Scan for the cell matching the given text and deliver its (x, y) coordinate at center. 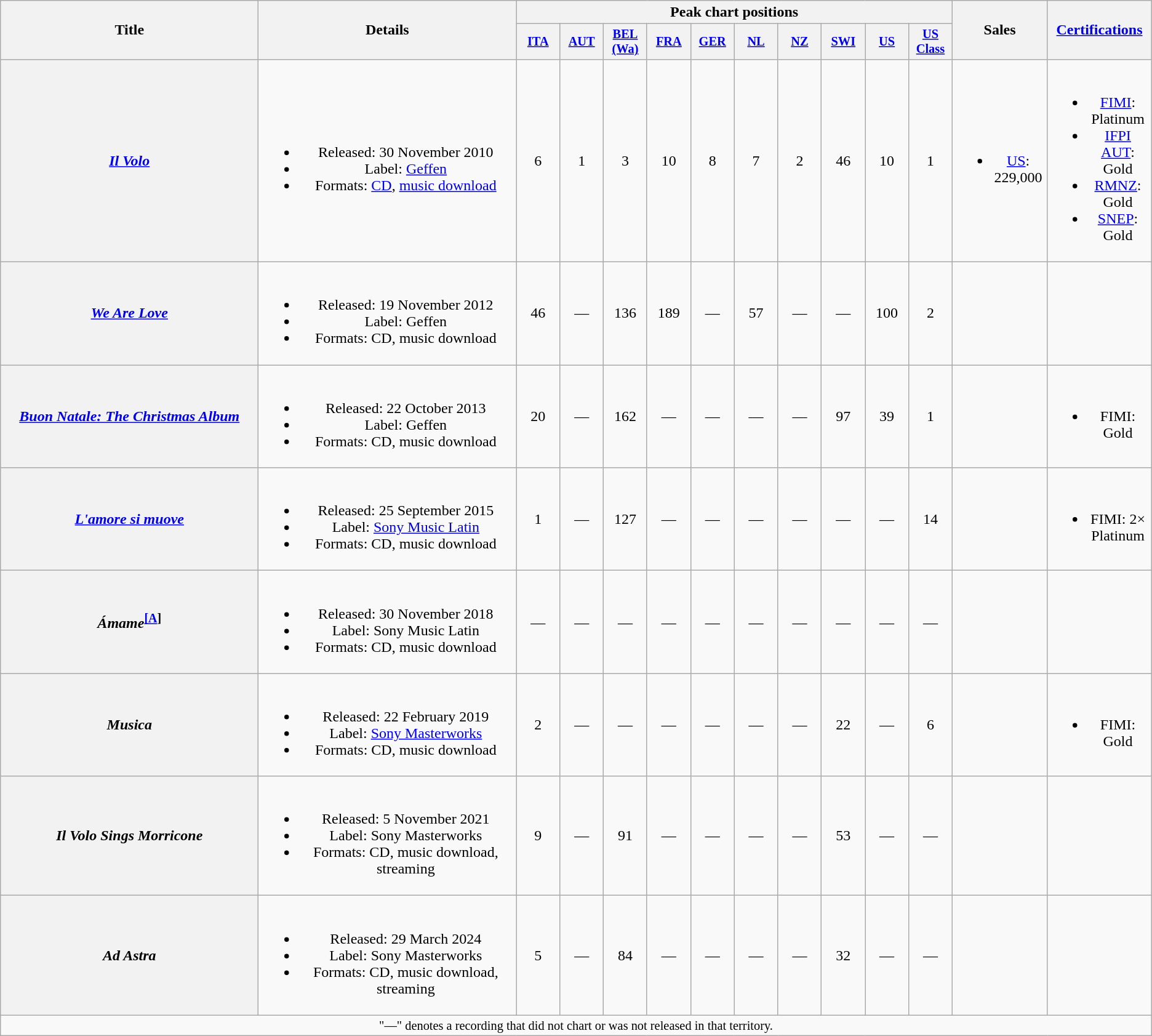
US (887, 42)
Released: 22 October 2013Label: GeffenFormats: CD, music download (388, 416)
100 (887, 314)
84 (625, 955)
AUT (582, 42)
FIMI: PlatinumIFPI AUT: GoldRMNZ: GoldSNEP: Gold (1099, 160)
Released: 30 November 2010Label: GeffenFormats: CD, music download (388, 160)
SWI (843, 42)
Released: 5 November 2021Label: Sony MasterworksFormats: CD, music download, streaming (388, 836)
5 (538, 955)
57 (756, 314)
L'amore si muove (129, 520)
Certifications (1099, 30)
32 (843, 955)
Sales (999, 30)
162 (625, 416)
ITA (538, 42)
189 (668, 314)
97 (843, 416)
91 (625, 836)
9 (538, 836)
Details (388, 30)
Buon Natale: The Christmas Album (129, 416)
Peak chart positions (735, 12)
8 (713, 160)
Released: 30 November 2018Label: Sony Music LatinFormats: CD, music download (388, 622)
Musica (129, 725)
US: 229,000 (999, 160)
7 (756, 160)
FIMI: 2× Platinum (1099, 520)
20 (538, 416)
39 (887, 416)
127 (625, 520)
NZ (800, 42)
We Are Love (129, 314)
136 (625, 314)
Released: 22 February 2019Label: Sony MasterworksFormats: CD, music download (388, 725)
Released: 19 November 2012Label: GeffenFormats: CD, music download (388, 314)
USClass (930, 42)
Released: 25 September 2015Label: Sony Music LatinFormats: CD, music download (388, 520)
"—" denotes a recording that did not chart or was not released in that territory. (576, 1026)
Ad Astra (129, 955)
GER (713, 42)
3 (625, 160)
Ámame[A] (129, 622)
Il Volo Sings Morricone (129, 836)
22 (843, 725)
Released: 29 March 2024Label: Sony MasterworksFormats: CD, music download, streaming (388, 955)
FRA (668, 42)
BEL(Wa) (625, 42)
14 (930, 520)
Title (129, 30)
53 (843, 836)
NL (756, 42)
Il Volo (129, 160)
